Provide the [x, y] coordinate of the cell's center where the given text is located.  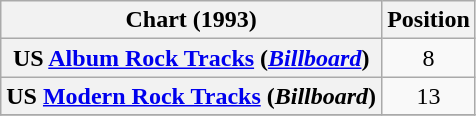
Chart (1993) [192, 20]
US Album Rock Tracks (Billboard) [192, 58]
8 [429, 58]
Position [429, 20]
US Modern Rock Tracks (Billboard) [192, 96]
13 [429, 96]
